Search for the cell housing the specified text and yield its [X, Y] center coordinate. 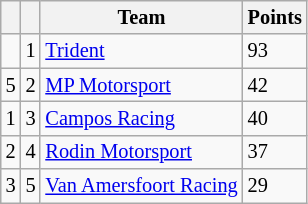
93 [275, 51]
Rodin Motorsport [141, 152]
Van Amersfoort Racing [141, 186]
Campos Racing [141, 118]
MP Motorsport [141, 85]
4 [31, 152]
37 [275, 152]
29 [275, 186]
Team [141, 17]
Points [275, 17]
42 [275, 85]
Trident [141, 51]
40 [275, 118]
